Detect which cell encompasses the target text, then output its (X, Y) center coordinate. 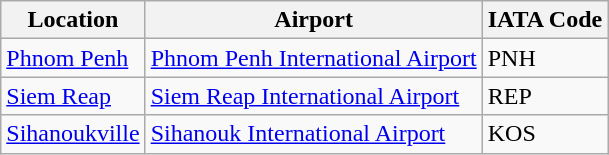
Airport (314, 20)
REP (545, 96)
Sihanoukville (73, 134)
Sihanouk International Airport (314, 134)
KOS (545, 134)
Phnom Penh International Airport (314, 58)
PNH (545, 58)
Siem Reap International Airport (314, 96)
IATA Code (545, 20)
Location (73, 20)
Phnom Penh (73, 58)
Siem Reap (73, 96)
